Locate the cell with the specified text and output its (x, y) center coordinate. 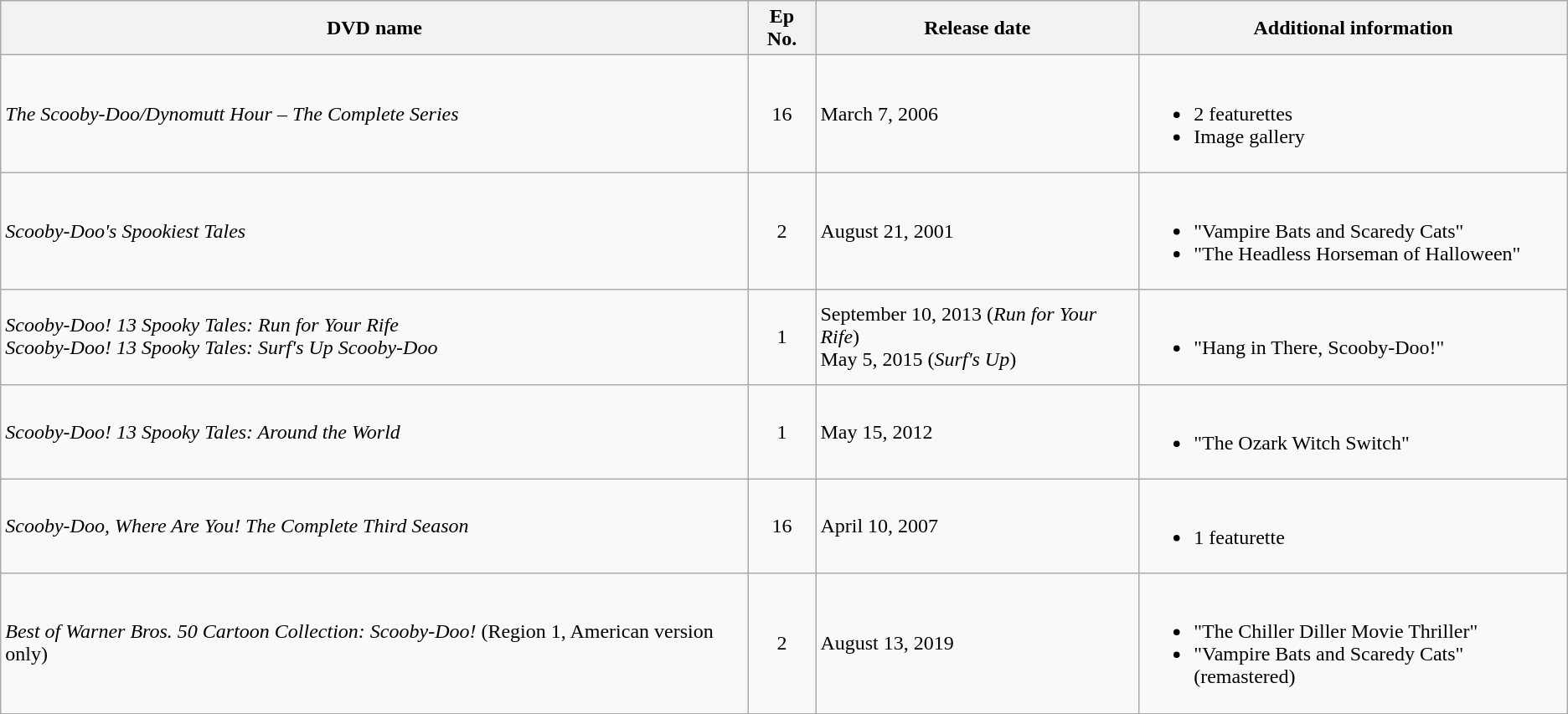
Best of Warner Bros. 50 Cartoon Collection: Scooby-Doo! (Region 1, American version only) (374, 643)
The Scooby-Doo/Dynomutt Hour – The Complete Series (374, 114)
August 13, 2019 (977, 643)
September 10, 2013 (Run for Your Rife) May 5, 2015 (Surf's Up) (977, 336)
March 7, 2006 (977, 114)
Scooby-Doo! 13 Spooky Tales: Around the World (374, 432)
DVD name (374, 28)
April 10, 2007 (977, 526)
2 featurettesImage gallery (1354, 114)
1 featurette (1354, 526)
Release date (977, 28)
Scooby-Doo's Spookiest Tales (374, 231)
August 21, 2001 (977, 231)
"The Chiller Diller Movie Thriller""Vampire Bats and Scaredy Cats" (remastered) (1354, 643)
May 15, 2012 (977, 432)
Scooby-Doo! 13 Spooky Tales: Run for Your Rife Scooby-Doo! 13 Spooky Tales: Surf's Up Scooby-Doo (374, 336)
Scooby-Doo, Where Are You! The Complete Third Season (374, 526)
Ep No. (782, 28)
Additional information (1354, 28)
"The Ozark Witch Switch" (1354, 432)
"Vampire Bats and Scaredy Cats""The Headless Horseman of Halloween" (1354, 231)
"Hang in There, Scooby-Doo!" (1354, 336)
